For the text-containing cell, return its midpoint in (x, y) coordinate format. 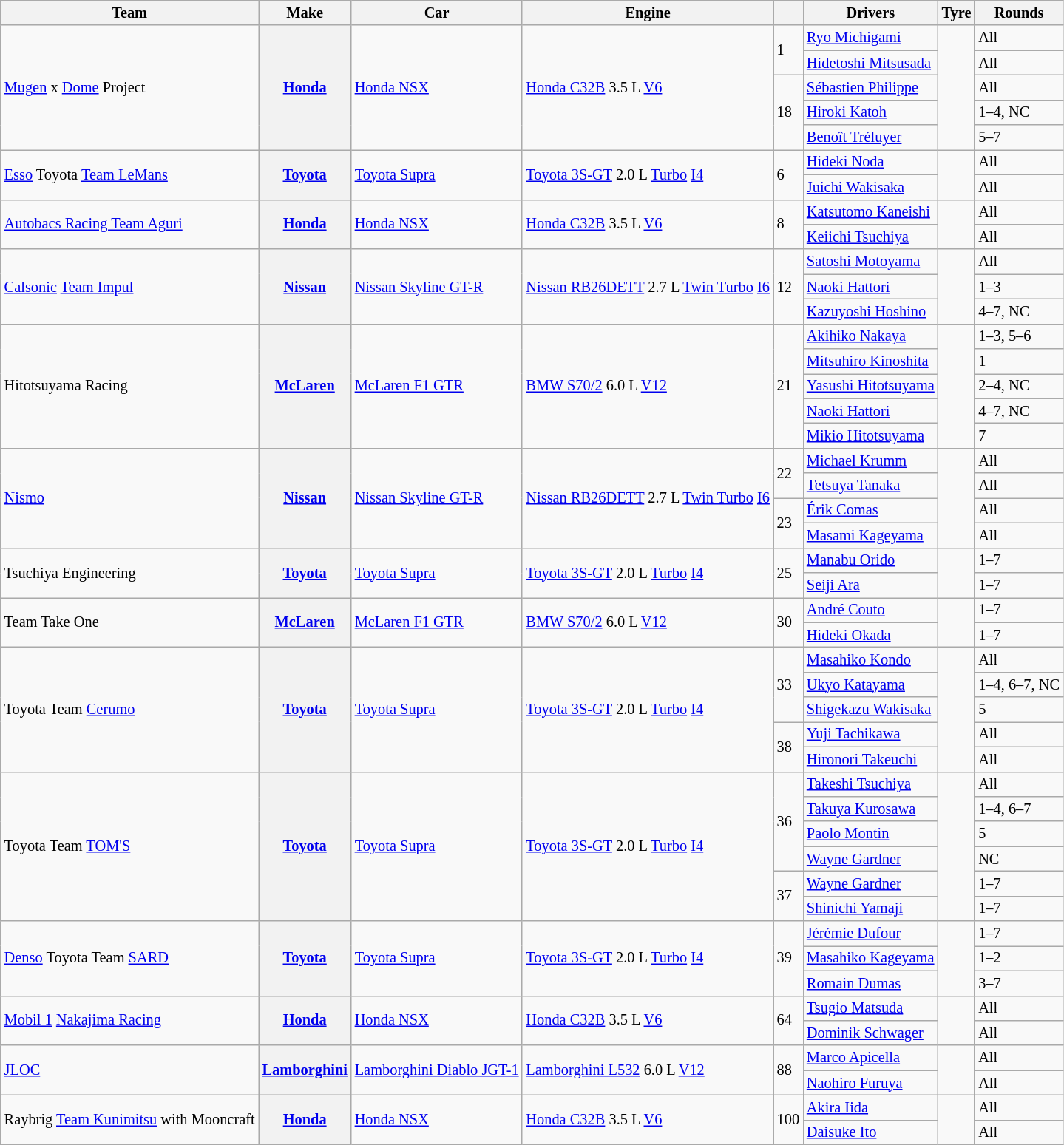
Michael Krumm (871, 461)
Benoît Tréluyer (871, 137)
Tyre (957, 13)
Keiichi Tsuchiya (871, 237)
Romain Dumas (871, 983)
Autobacs Racing Team Aguri (130, 225)
Car (437, 13)
Lamborghini Diablo JGT-1 (437, 1070)
Yasushi Hitotsuyama (871, 386)
100 (788, 1119)
23 (788, 522)
Calsonic Team Impul (130, 287)
21 (788, 386)
Paolo Montin (871, 834)
Hitotsuyama Racing (130, 386)
25 (788, 572)
Naohiro Furuya (871, 1083)
Takeshi Tsuchiya (871, 784)
Akihiko Nakaya (871, 336)
Hideki Noda (871, 162)
8 (788, 225)
Toyota Team Cerumo (130, 709)
Make (305, 13)
Hironori Takeuchi (871, 759)
1–3, 5–6 (1019, 336)
NC (1019, 859)
André Couto (871, 610)
5–7 (1019, 137)
Tetsuya Tanaka (871, 486)
18 (788, 112)
Kazuyoshi Hoshino (871, 311)
1–3 (1019, 287)
Satoshi Motoyama (871, 262)
Manabu Orido (871, 560)
Tsuchiya Engineering (130, 572)
7 (1019, 435)
Nismo (130, 498)
2–4, NC (1019, 386)
36 (788, 822)
Ukyo Katayama (871, 684)
Hiroki Katoh (871, 112)
Raybrig Team Kunimitsu with Mooncraft (130, 1119)
Ryo Michigami (871, 38)
Hidetoshi Mitsusada (871, 63)
30 (788, 622)
Seiji Ara (871, 585)
Engine (648, 13)
Shinichi Yamaji (871, 908)
Érik Comas (871, 510)
Daisuke Ito (871, 1132)
Marco Apicella (871, 1058)
Yuji Tachikawa (871, 734)
22 (788, 473)
Jérémie Dufour (871, 934)
1–4, 6–7 (1019, 809)
Sébastien Philippe (871, 87)
37 (788, 896)
Mugen x Dome Project (130, 87)
Juichi Wakisaka (871, 187)
39 (788, 958)
Mitsuhiro Kinoshita (871, 361)
33 (788, 684)
Rounds (1019, 13)
Lamborghini L532 6.0 L V12 (648, 1070)
Dominik Schwager (871, 1033)
6 (788, 174)
64 (788, 1020)
88 (788, 1070)
Tsugio Matsuda (871, 1008)
Esso Toyota Team LeMans (130, 174)
Katsutomo Kaneishi (871, 212)
1–4, NC (1019, 112)
Drivers (871, 13)
Masahiko Kageyama (871, 958)
Denso Toyota Team SARD (130, 958)
1–4, 6–7, NC (1019, 684)
JLOC (130, 1070)
Lamborghini (305, 1070)
Mikio Hitotsuyama (871, 435)
Takuya Kurosawa (871, 809)
Hideki Okada (871, 635)
Mobil 1 Nakajima Racing (130, 1020)
Masahiko Kondo (871, 659)
Akira Iida (871, 1107)
Toyota Team TOM'S (130, 846)
38 (788, 747)
Shigekazu Wakisaka (871, 710)
3–7 (1019, 983)
Masami Kageyama (871, 535)
Team Take One (130, 622)
1–2 (1019, 958)
Team (130, 13)
12 (788, 287)
